Extract the (x, y) coordinate from the center of the cell holding the provided text.  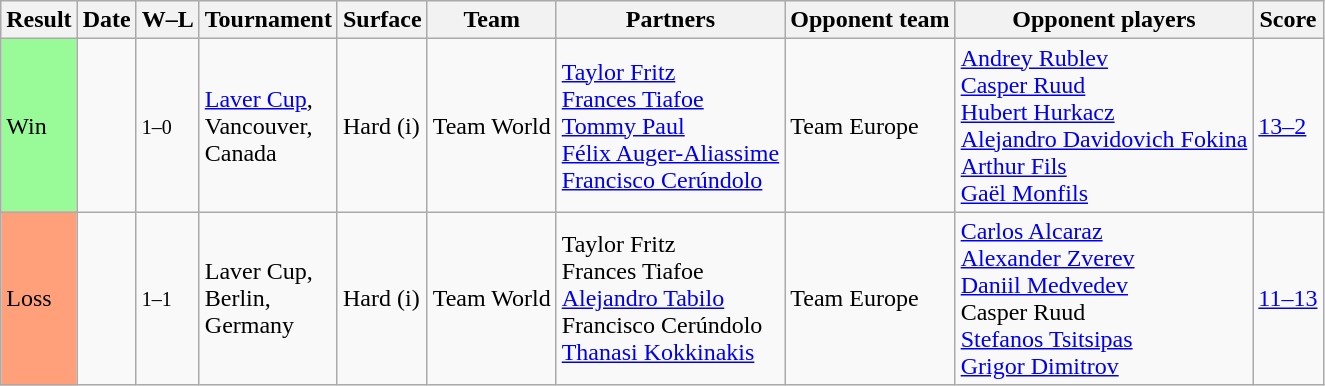
Taylor FritzFrances TiafoeAlejandro TabiloFrancisco CerúndoloThanasi Kokkinakis (670, 298)
Loss (39, 298)
Partners (670, 20)
W–L (168, 20)
Taylor FritzFrances TiafoeTommy PaulFélix Auger-AliassimeFrancisco Cerúndolo (670, 126)
11–13 (1288, 298)
Opponent players (1104, 20)
Surface (382, 20)
Result (39, 20)
Laver Cup, Vancouver, Canada (268, 126)
Carlos AlcarazAlexander ZverevDaniil MedvedevCasper RuudStefanos TsitsipasGrigor Dimitrov (1104, 298)
Andrey RublevCasper RuudHubert HurkaczAlejandro Davidovich FokinaArthur FilsGaël Monfils (1104, 126)
Laver Cup, Berlin, Germany (268, 298)
13–2 (1288, 126)
1–1 (168, 298)
Team (492, 20)
Opponent team (870, 20)
1–0 (168, 126)
Tournament (268, 20)
Score (1288, 20)
Win (39, 126)
Date (106, 20)
